Find where the given text appears and provide that cell's center as (x, y) coordinate. 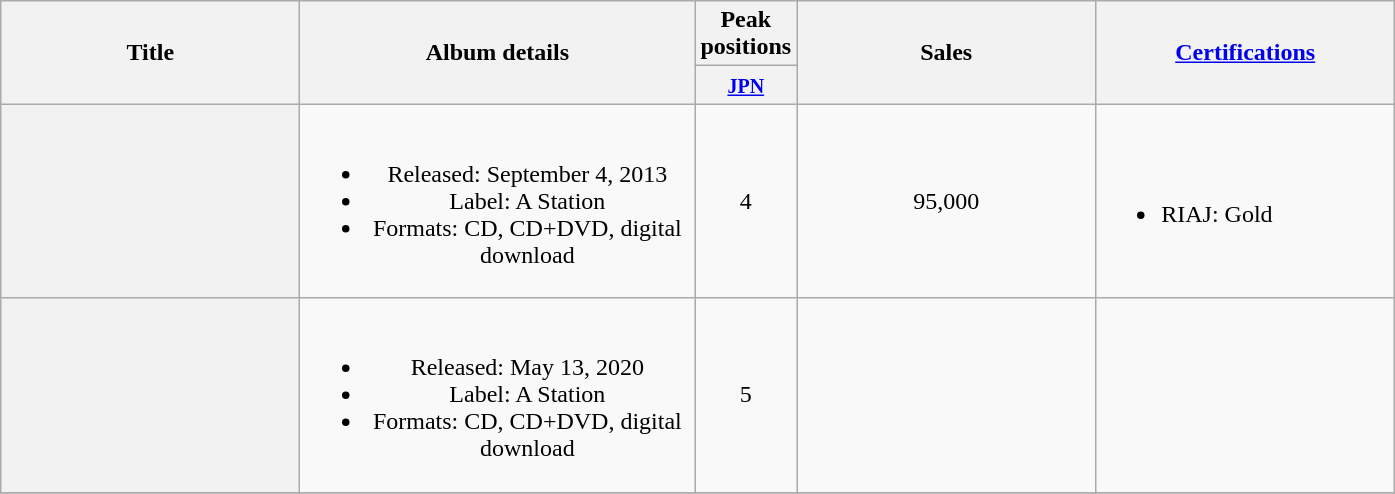
4 (746, 201)
95,000 (946, 201)
Title (150, 52)
Certifications (1246, 52)
Sales (946, 52)
Album details (498, 52)
JPN (746, 85)
Released: May 13, 2020Label: A StationFormats: CD, CD+DVD, digital download (498, 395)
Released: September 4, 2013Label: A StationFormats: CD, CD+DVD, digital download (498, 201)
5 (746, 395)
Peak positions (746, 34)
RIAJ: Gold (1246, 201)
